Pinpoint the cell where the given text exists, returning its (X, Y) midpoint coordinate. 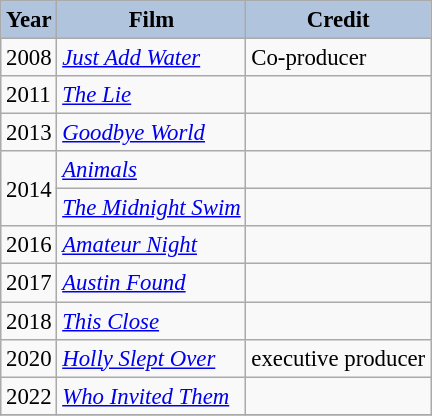
2013 (29, 133)
Animals (152, 170)
2020 (29, 358)
Amateur Night (152, 245)
Holly Slept Over (152, 358)
2016 (29, 245)
Just Add Water (152, 58)
executive producer (338, 358)
2011 (29, 95)
2014 (29, 188)
2022 (29, 396)
Film (152, 20)
Credit (338, 20)
2017 (29, 283)
The Midnight Swim (152, 208)
2018 (29, 321)
This Close (152, 321)
Year (29, 20)
Co-producer (338, 58)
Austin Found (152, 283)
2008 (29, 58)
Goodbye World (152, 133)
The Lie (152, 95)
Who Invited Them (152, 396)
